Identify which cell holds the provided text, then report its (X, Y) central coordinate. 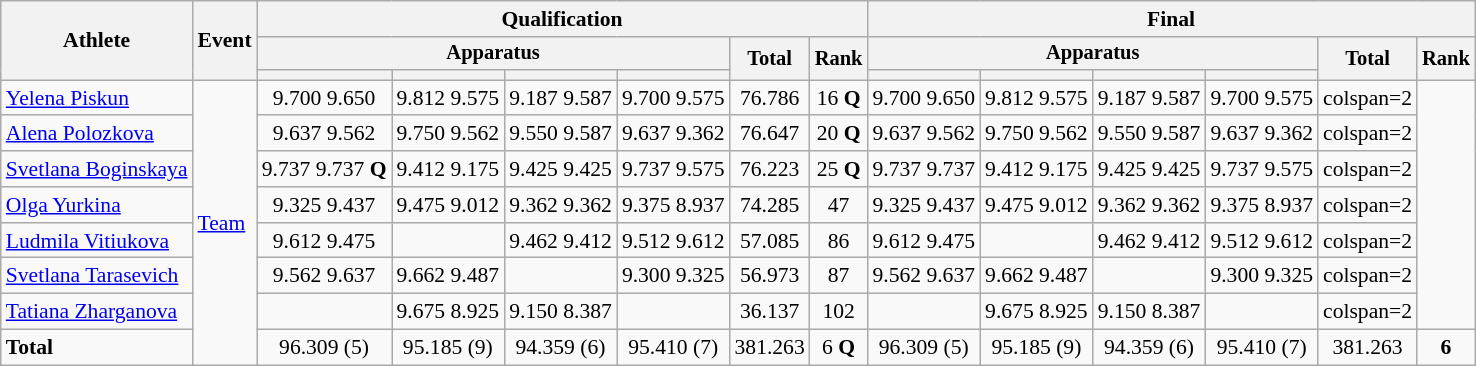
Svetlana Boginskaya (97, 169)
6 (1446, 348)
Svetlana Tarasevich (97, 276)
Yelena Piskun (97, 98)
57.085 (769, 241)
Team (225, 222)
25 Q (839, 169)
Event (225, 40)
6 Q (839, 348)
86 (839, 241)
Qualification (562, 19)
Alena Polozkova (97, 134)
9.737 9.737 Q (324, 169)
Tatiana Zharganova (97, 312)
16 Q (839, 98)
Ludmila Vitiukova (97, 241)
74.285 (769, 205)
36.137 (769, 312)
Athlete (97, 40)
76.223 (769, 169)
76.786 (769, 98)
9.737 9.737 (924, 169)
20 Q (839, 134)
56.973 (769, 276)
Olga Yurkina (97, 205)
76.647 (769, 134)
Final (1170, 19)
87 (839, 276)
47 (839, 205)
102 (839, 312)
